Scan for the cell matching the given text and deliver its (x, y) coordinate at center. 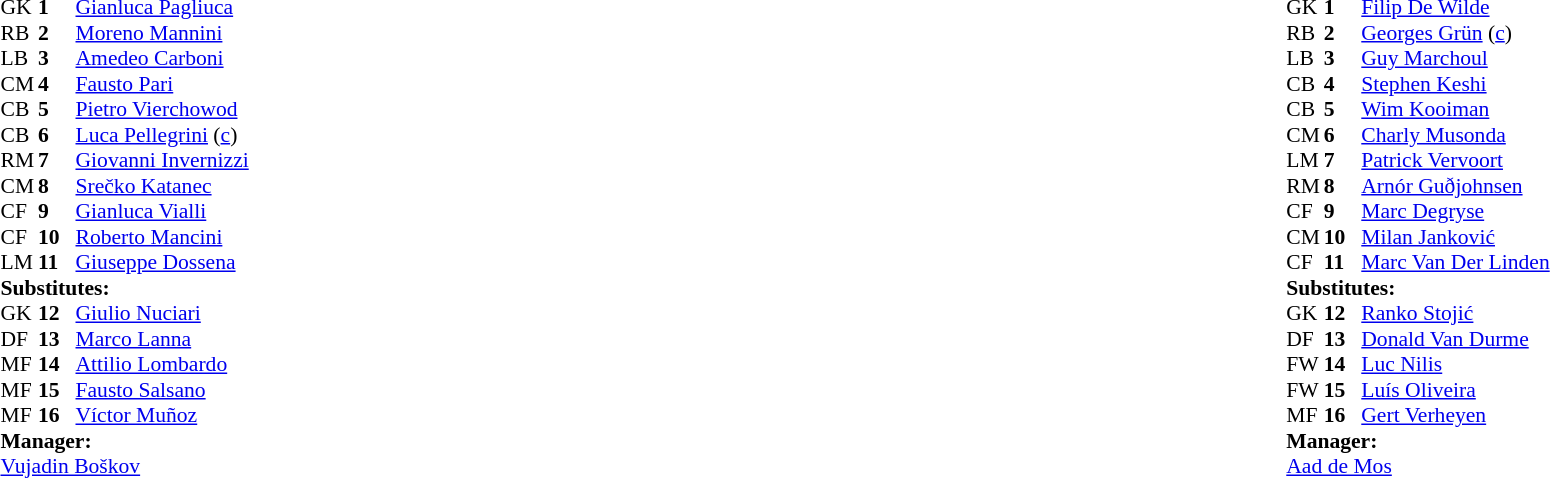
Víctor Muñoz (162, 415)
Luc Nilis (1455, 365)
Giovanni Invernizzi (162, 161)
Ranko Stojić (1455, 313)
Stephen Keshi (1455, 84)
Attilio Lombardo (162, 365)
Luca Pellegrini (c) (162, 135)
Marc Degryse (1455, 211)
Giulio Nuciari (162, 313)
Guy Marchoul (1455, 59)
Charly Musonda (1455, 135)
Arnór Guðjohnsen (1455, 186)
Wim Kooiman (1455, 109)
Milan Janković (1455, 237)
Luís Oliveira (1455, 390)
Roberto Mancini (162, 237)
Marc Van Der Linden (1455, 263)
Georges Grün (c) (1455, 33)
Fausto Salsano (162, 390)
Donald Van Durme (1455, 339)
Giuseppe Dossena (162, 263)
Marco Lanna (162, 339)
Srečko Katanec (162, 186)
Gert Verheyen (1455, 415)
Gianluca Vialli (162, 211)
Patrick Vervoort (1455, 161)
Moreno Mannini (162, 33)
Amedeo Carboni (162, 59)
Fausto Pari (162, 84)
Pietro Vierchowod (162, 109)
